Output the (x, y) coordinate of the center of the cell containing the given text.  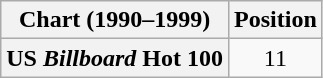
Chart (1990–1999) (115, 20)
US Billboard Hot 100 (115, 58)
11 (276, 58)
Position (276, 20)
